Determine the (x, y) coordinate at the center of the cell enclosing the given text.  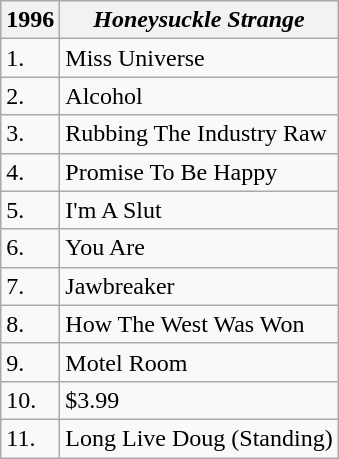
3. (30, 134)
How The West Was Won (199, 324)
Long Live Doug (Standing) (199, 438)
You Are (199, 248)
11. (30, 438)
Alcohol (199, 96)
Honeysuckle Strange (199, 20)
Motel Room (199, 362)
10. (30, 400)
8. (30, 324)
Promise To Be Happy (199, 172)
$3.99 (199, 400)
Jawbreaker (199, 286)
Rubbing The Industry Raw (199, 134)
9. (30, 362)
2. (30, 96)
Miss Universe (199, 58)
I'm A Slut (199, 210)
1996 (30, 20)
1. (30, 58)
6. (30, 248)
4. (30, 172)
7. (30, 286)
5. (30, 210)
